Extract the (X, Y) coordinate from the center of the cell holding the provided text.  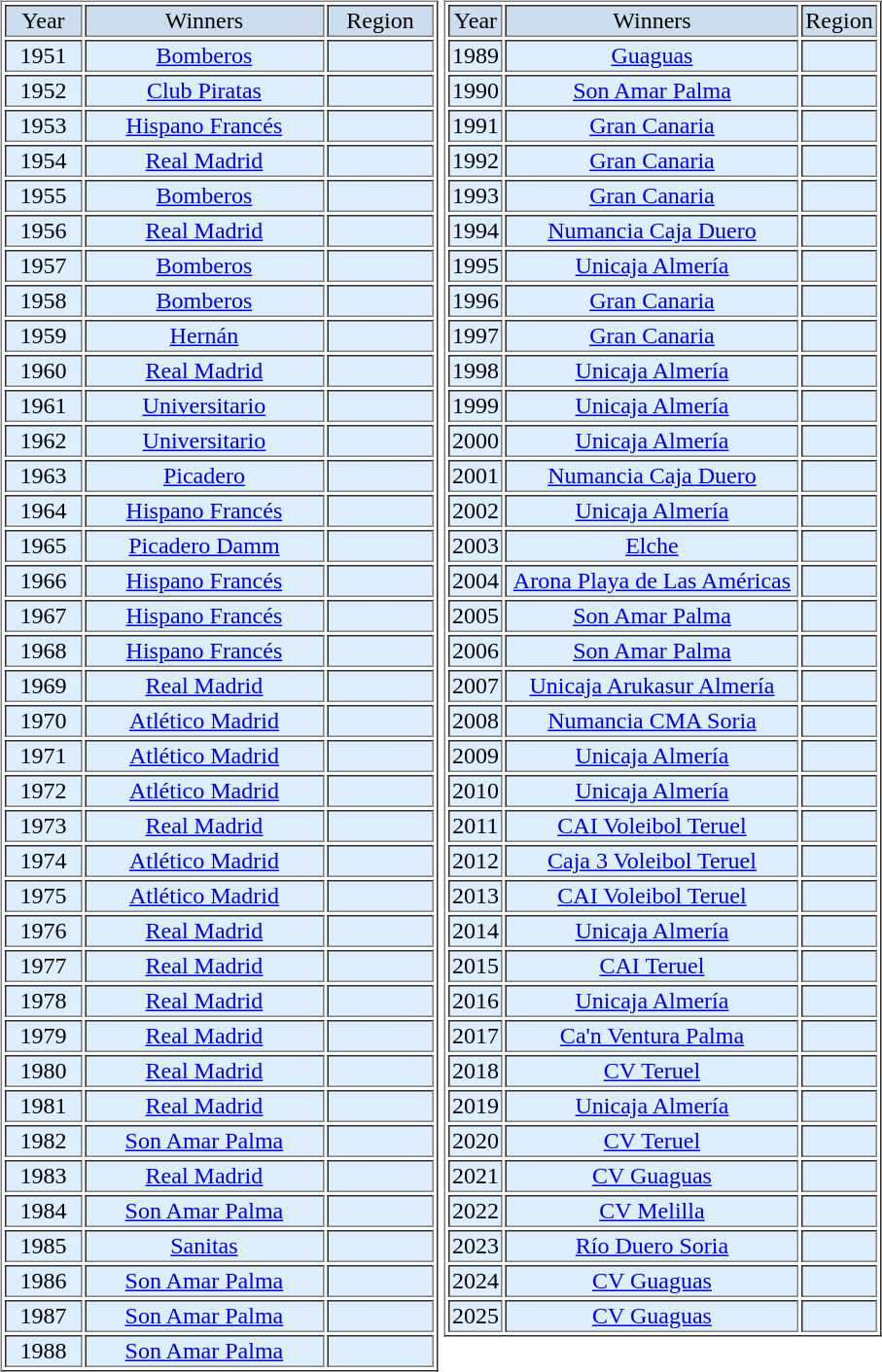
2015 (476, 967)
CAI Teruel (652, 967)
2006 (476, 651)
1973 (43, 827)
1983 (43, 1177)
1985 (43, 1247)
1952 (43, 91)
1958 (43, 301)
1978 (43, 1002)
1986 (43, 1282)
Ca'n Ventura Palma (652, 1037)
2021 (476, 1177)
1969 (43, 686)
2025 (476, 1317)
2004 (476, 581)
1999 (476, 406)
1976 (43, 932)
2001 (476, 476)
1971 (43, 756)
1957 (43, 266)
1968 (43, 651)
2011 (476, 827)
2019 (476, 1107)
Picadero Damm (204, 546)
2013 (476, 897)
1961 (43, 406)
Elche (652, 546)
2024 (476, 1282)
1996 (476, 301)
1959 (43, 336)
1975 (43, 897)
Río Duero Soria (652, 1247)
2012 (476, 862)
1970 (43, 721)
1977 (43, 967)
1990 (476, 91)
2016 (476, 1002)
1997 (476, 336)
1953 (43, 126)
1979 (43, 1037)
2007 (476, 686)
Sanitas (204, 1247)
2005 (476, 616)
1995 (476, 266)
1960 (43, 371)
Arona Playa de Las Américas (652, 581)
1972 (43, 792)
1965 (43, 546)
1998 (476, 371)
2002 (476, 511)
Club Piratas (204, 91)
1954 (43, 161)
1980 (43, 1072)
1955 (43, 196)
2000 (476, 441)
1994 (476, 231)
1992 (476, 161)
1982 (43, 1142)
2018 (476, 1072)
1956 (43, 231)
Caja 3 Voleibol Teruel (652, 862)
Unicaja Arukasur Almería (652, 686)
1993 (476, 196)
Picadero (204, 476)
1967 (43, 616)
1962 (43, 441)
Hernán (204, 336)
2022 (476, 1212)
1974 (43, 862)
2020 (476, 1142)
1964 (43, 511)
CV Melilla (652, 1212)
1984 (43, 1212)
2014 (476, 932)
1989 (476, 56)
1951 (43, 56)
1988 (43, 1352)
Numancia CMA Soria (652, 721)
2008 (476, 721)
2003 (476, 546)
1991 (476, 126)
Guaguas (652, 56)
1987 (43, 1317)
2023 (476, 1247)
2010 (476, 792)
2009 (476, 756)
2017 (476, 1037)
1981 (43, 1107)
1966 (43, 581)
1963 (43, 476)
